Provide the (x, y) coordinate of the cell's center where the given text is located.  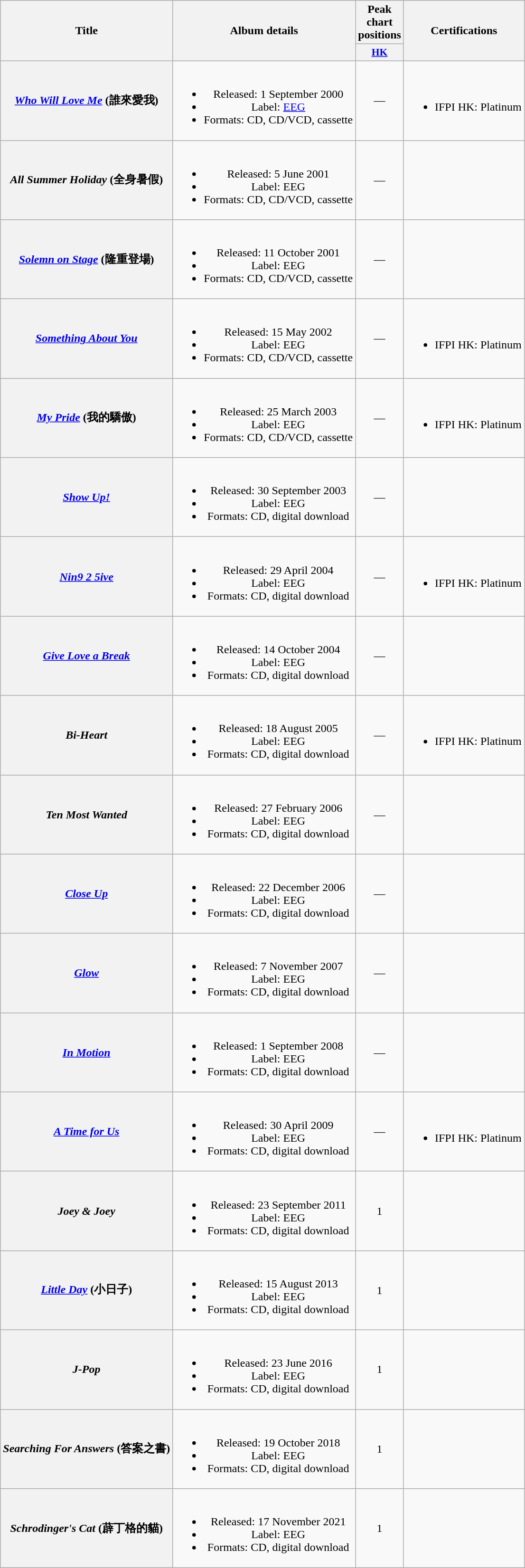
Who Will Love Me (誰來愛我) (86, 101)
Released: 27 February 2006Label: EEGFormats: CD, digital download (264, 815)
All Summer Holiday (全身暑假) (86, 180)
J-Pop (86, 1369)
Album details (264, 31)
Close Up (86, 893)
Joey & Joey (86, 1211)
Released: 1 September 2008Label: EEGFormats: CD, digital download (264, 1052)
Released: 18 August 2005Label: EEGFormats: CD, digital download (264, 735)
Released: 11 October 2001Label: EEGFormats: CD, CD/VCD, cassette (264, 259)
Released: 15 May 2002Label: EEGFormats: CD, CD/VCD, cassette (264, 339)
Bi-Heart (86, 735)
Title (86, 31)
Released: 1 September 2000Label: EEGFormats: CD, CD/VCD, cassette (264, 101)
Released: 23 June 2016Label: EEGFormats: CD, digital download (264, 1369)
Released: 23 September 2011Label: EEGFormats: CD, digital download (264, 1211)
Schrodinger's Cat (薜丁格的貓) (86, 1529)
Glow (86, 973)
Released: 30 April 2009Label: EEGFormats: CD, digital download (264, 1132)
Give Love a Break (86, 656)
Show Up! (86, 498)
Released: 19 October 2018Label: EEGFormats: CD, digital download (264, 1449)
Nin9 2 5ive (86, 576)
Released: 15 August 2013Label: EEGFormats: CD, digital download (264, 1290)
Solemn on Stage (隆重登場) (86, 259)
Released: 17 November 2021Label: EEGFormats: CD, digital download (264, 1529)
Searching For Answers (答案之書) (86, 1449)
Released: 25 March 2003Label: EEGFormats: CD, CD/VCD, cassette (264, 418)
My Pride (我的驕傲) (86, 418)
Released: 29 April 2004Label: EEGFormats: CD, digital download (264, 576)
Something About You (86, 339)
Released: 22 December 2006Label: EEGFormats: CD, digital download (264, 893)
In Motion (86, 1052)
Released: 5 June 2001Label: EEGFormats: CD, CD/VCD, cassette (264, 180)
A Time for Us (86, 1132)
Certifications (464, 31)
Peak chart positions (380, 22)
HK (380, 53)
Released: 14 October 2004Label: EEGFormats: CD, digital download (264, 656)
Released: 30 September 2003Label: EEGFormats: CD, digital download (264, 498)
Ten Most Wanted (86, 815)
Released: 7 November 2007Label: EEGFormats: CD, digital download (264, 973)
Little Day (小日子) (86, 1290)
